Find where the given text appears and provide that cell's center as [X, Y] coordinate. 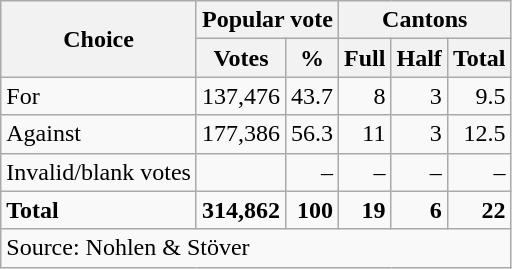
177,386 [240, 134]
Votes [240, 58]
Choice [99, 39]
9.5 [479, 96]
100 [312, 210]
Cantons [425, 20]
For [99, 96]
22 [479, 210]
137,476 [240, 96]
12.5 [479, 134]
Full [365, 58]
Source: Nohlen & Stöver [256, 248]
19 [365, 210]
11 [365, 134]
Popular vote [267, 20]
43.7 [312, 96]
Against [99, 134]
6 [419, 210]
Half [419, 58]
56.3 [312, 134]
% [312, 58]
Invalid/blank votes [99, 172]
8 [365, 96]
314,862 [240, 210]
